Locate the cell with the specified text and output its (x, y) center coordinate. 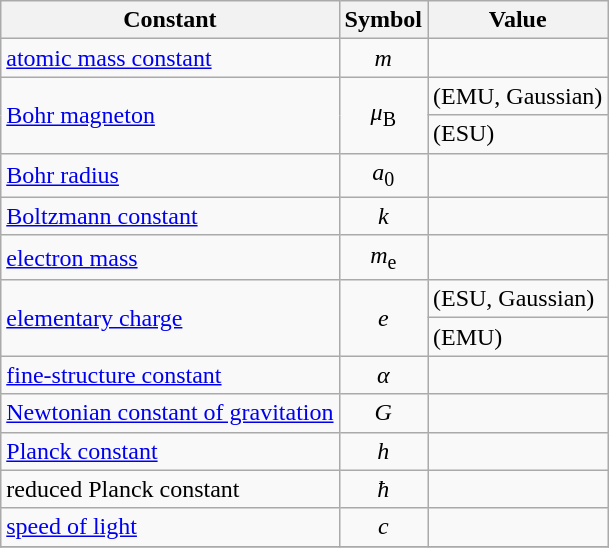
Constant (170, 20)
(EMU) (518, 337)
a0 (383, 175)
speed of light (170, 527)
m (383, 58)
α (383, 375)
(ESU) (518, 134)
c (383, 527)
Bohr radius (170, 175)
Boltzmann constant (170, 216)
Symbol (383, 20)
μB (383, 115)
elementary charge (170, 318)
G (383, 413)
k (383, 216)
atomic mass constant (170, 58)
Newtonian constant of gravitation (170, 413)
reduced Planck constant (170, 489)
Value (518, 20)
ħ (383, 489)
(ESU, Gaussian) (518, 299)
Planck constant (170, 451)
(EMU, Gaussian) (518, 96)
e (383, 318)
fine-structure constant (170, 375)
Bohr magneton (170, 115)
electron mass (170, 257)
me (383, 257)
h (383, 451)
